Return the (X, Y) coordinate for the center point of the cell that contains the specified text.  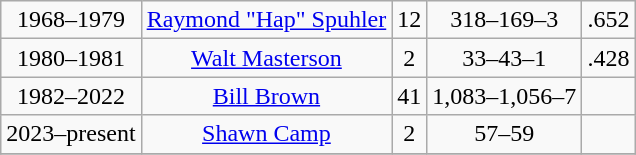
Shawn Camp (266, 134)
Raymond "Hap" Spuhler (266, 20)
12 (410, 20)
33–43–1 (504, 58)
1982–2022 (71, 96)
Bill Brown (266, 96)
57–59 (504, 134)
41 (410, 96)
.652 (608, 20)
1980–1981 (71, 58)
.428 (608, 58)
Walt Masterson (266, 58)
2023–present (71, 134)
318–169–3 (504, 20)
1,083–1,056–7 (504, 96)
1968–1979 (71, 20)
